From the cell containing the given text, extract its center point as [X, Y] coordinate. 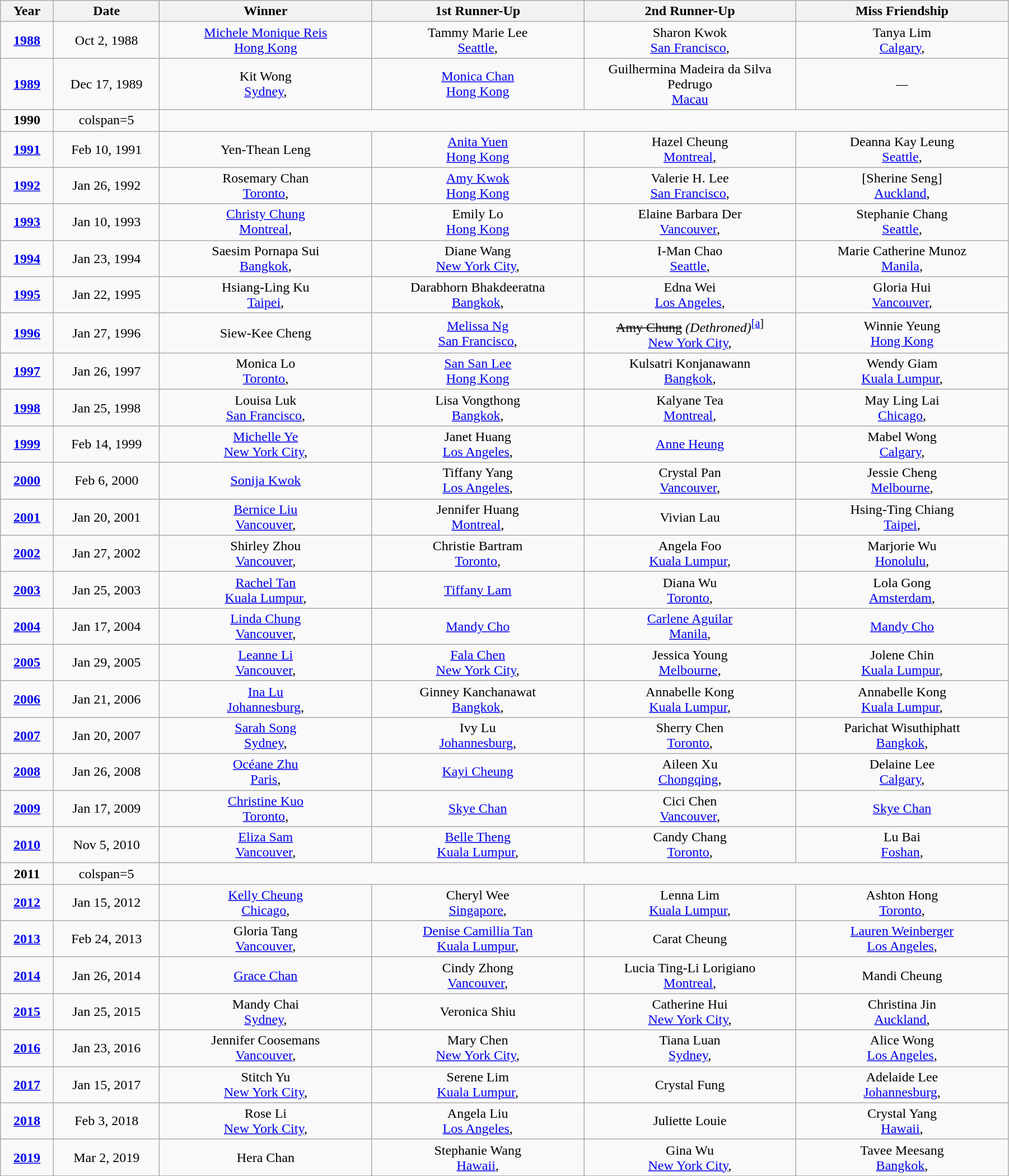
Ivy LuJohannesburg, [478, 735]
Serene LimKuala Lumpur, [478, 1085]
Ginney KanchanawatBangkok, [478, 699]
Valerie H. LeeSan Francisco, [690, 186]
Veronica Shiu [478, 1012]
Jan 29, 2005 [106, 663]
Candy ChangToronto, [690, 845]
2005 [27, 663]
San San Lee Hong Kong [478, 372]
Shirley ZhouVancouver, [265, 553]
Jan 26, 1997 [106, 372]
Tammy Marie LeeSeattle, [478, 40]
Jan 10, 1993 [106, 222]
Aileen XuChongqing, [690, 772]
Tanya LimCalgary, [901, 40]
Jan 23, 2016 [106, 1048]
1992 [27, 186]
Carlene AguilarManila, [690, 626]
Ashton HongToronto, [901, 902]
Michelle YeNew York City, [265, 444]
Mar 2, 2019 [106, 1158]
2018 [27, 1121]
2010 [27, 845]
Lauren WeinbergerLos Angeles, [901, 939]
Bernice LiuVancouver, [265, 517]
Fala ChenNew York City, [478, 663]
1999 [27, 444]
Marjorie WuHonolulu, [901, 553]
Christine KuoToronto, [265, 808]
2006 [27, 699]
Feb 3, 2018 [106, 1121]
Tiana LuanSydney, [690, 1048]
Rachel TanKuala Lumpur, [265, 590]
Jan 20, 2001 [106, 517]
Monica LoToronto, [265, 372]
Louisa LukSan Francisco, [265, 407]
Adelaide LeeJohannesburg, [901, 1085]
Wendy GiamKuala Lumpur, [901, 372]
2011 [27, 874]
Angela LiuLos Angeles, [478, 1121]
Janet HuangLos Angeles, [478, 444]
Jennifer CoosemansVancouver, [265, 1048]
Jan 22, 1995 [106, 294]
Winnie Yeung Hong Kong [901, 333]
Mandy ChaiSydney, [265, 1012]
Delaine LeeCalgary, [901, 772]
— [901, 84]
Saesim Pornapa SuiBangkok, [265, 259]
2009 [27, 808]
Vivian Lau [690, 517]
Sonija Kwok [265, 480]
Lucia Ting-Li LorigianoMontreal, [690, 975]
Deanna Kay LeungSeattle, [901, 149]
2017 [27, 1085]
2001 [27, 517]
Tiffany YangLos Angeles, [478, 480]
1991 [27, 149]
Catherine HuiNew York City, [690, 1012]
Jolene ChinKuala Lumpur, [901, 663]
Jan 15, 2017 [106, 1085]
Carat Cheung [690, 939]
Jan 27, 1996 [106, 333]
Hsing-Ting ChiangTaipei, [901, 517]
2014 [27, 975]
Christy ChungMontreal, [265, 222]
Denise Camillia TanKuala Lumpur, [478, 939]
Monica Chan Hong Kong [478, 84]
Jan 26, 2014 [106, 975]
Winner [265, 11]
Feb 14, 1999 [106, 444]
Kayi Cheung [478, 772]
Lisa VongthongBangkok, [478, 407]
Date [106, 11]
Sarah SongSydney, [265, 735]
Feb 6, 2000 [106, 480]
Rose LiNew York City, [265, 1121]
Mary ChenNew York City, [478, 1048]
Jan 25, 1998 [106, 407]
1989 [27, 84]
Jan 25, 2015 [106, 1012]
Jan 26, 1992 [106, 186]
Gloria HuiVancouver, [901, 294]
Mabel WongCalgary, [901, 444]
Lola GongAmsterdam, [901, 590]
Jan 27, 2002 [106, 553]
Rosemary ChanToronto, [265, 186]
Angela FooKuala Lumpur, [690, 553]
2016 [27, 1048]
2015 [27, 1012]
1997 [27, 372]
Dec 17, 1989 [106, 84]
2019 [27, 1158]
Cindy ZhongVancouver, [478, 975]
Jessie ChengMelbourne, [901, 480]
I-Man ChaoSeattle, [690, 259]
Nov 5, 2010 [106, 845]
Tiffany Lam [478, 590]
Kit WongSydney, [265, 84]
2003 [27, 590]
Lu BaiFoshan, [901, 845]
Ina LuJohannesburg, [265, 699]
Linda ChungVancouver, [265, 626]
Stephanie ChangSeattle, [901, 222]
Parichat WisuthiphattBangkok, [901, 735]
Miss Friendship [901, 11]
2012 [27, 902]
Tavee MeesangBangkok, [901, 1158]
Jan 25, 2003 [106, 590]
Lenna LimKuala Lumpur, [690, 902]
2004 [27, 626]
Crystal Fung [690, 1085]
Jan 23, 1994 [106, 259]
Darabhorn BhakdeeratnaBangkok, [478, 294]
1988 [27, 40]
2013 [27, 939]
Amy Chung (Dethroned)[a]New York City, [690, 333]
Belle ThengKuala Lumpur, [478, 845]
2nd Runner-Up [690, 11]
Amy Kwok Hong Kong [478, 186]
Stephanie WangHawaii, [478, 1158]
1995 [27, 294]
Jan 20, 2007 [106, 735]
Year [27, 11]
Diana WuToronto, [690, 590]
2002 [27, 553]
Feb 24, 2013 [106, 939]
[Sherine Seng]Auckland, [901, 186]
Guilhermina Madeira da Silva Pedrugo Macau [690, 84]
Grace Chan [265, 975]
1993 [27, 222]
Jan 21, 2006 [106, 699]
Gina WuNew York City, [690, 1158]
Gloria TangVancouver, [265, 939]
1996 [27, 333]
May Ling LaiChicago, [901, 407]
Kelly CheungChicago, [265, 902]
Christina JinAuckland, [901, 1012]
Edna WeiLos Angeles, [690, 294]
1994 [27, 259]
Jessica YoungMelbourne, [690, 663]
Anita Yuen Hong Kong [478, 149]
Hera Chan [265, 1158]
Eliza SamVancouver, [265, 845]
Diane WangNew York City, [478, 259]
Mandi Cheung [901, 975]
Crystal PanVancouver, [690, 480]
Océane ZhuParis, [265, 772]
Oct 2, 1988 [106, 40]
Cheryl WeeSingapore, [478, 902]
Kalyane TeaMontreal, [690, 407]
Feb 10, 1991 [106, 149]
Jan 15, 2012 [106, 902]
Hsiang-Ling KuTaipei, [265, 294]
Emily Lo Hong Kong [478, 222]
Jennifer HuangMontreal, [478, 517]
Leanne LiVancouver, [265, 663]
Cici ChenVancouver, [690, 808]
Hazel CheungMontreal, [690, 149]
Sharon KwokSan Francisco, [690, 40]
2008 [27, 772]
Juliette Louie [690, 1121]
Sherry ChenToronto, [690, 735]
Christie BartramToronto, [478, 553]
1998 [27, 407]
2000 [27, 480]
Jan 26, 2008 [106, 772]
Kulsatri KonjanawannBangkok, [690, 372]
Jan 17, 2009 [106, 808]
Alice WongLos Angeles, [901, 1048]
Jan 17, 2004 [106, 626]
Crystal YangHawaii, [901, 1121]
Stitch YuNew York City, [265, 1085]
1st Runner-Up [478, 11]
Marie Catherine MunozManila, [901, 259]
Michele Monique Reis Hong Kong [265, 40]
Melissa NgSan Francisco, [478, 333]
1990 [27, 120]
2007 [27, 735]
Elaine Barbara DerVancouver, [690, 222]
Siew-Kee Cheng [265, 333]
Yen-Thean Leng [265, 149]
Anne Heung [690, 444]
